Find where the given text appears and provide that cell's center as (x, y) coordinate. 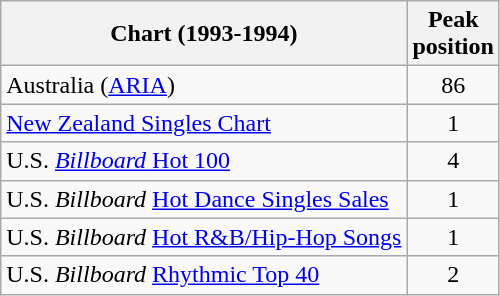
U.S. Billboard Rhythmic Top 40 (204, 275)
U.S. Billboard Hot 100 (204, 161)
Peakposition (453, 34)
Australia (ARIA) (204, 85)
New Zealand Singles Chart (204, 123)
Chart (1993-1994) (204, 34)
U.S. Billboard Hot Dance Singles Sales (204, 199)
U.S. Billboard Hot R&B/Hip-Hop Songs (204, 237)
86 (453, 85)
4 (453, 161)
2 (453, 275)
